Capture the cell that displays the provided text and extract its [X, Y] central coordinate. 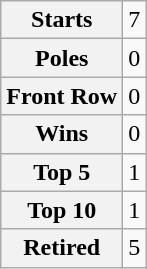
Wins [62, 134]
Starts [62, 20]
5 [134, 248]
7 [134, 20]
Front Row [62, 96]
Top 10 [62, 210]
Poles [62, 58]
Retired [62, 248]
Top 5 [62, 172]
